Return the (X, Y) coordinate for the center point of the cell that contains the specified text.  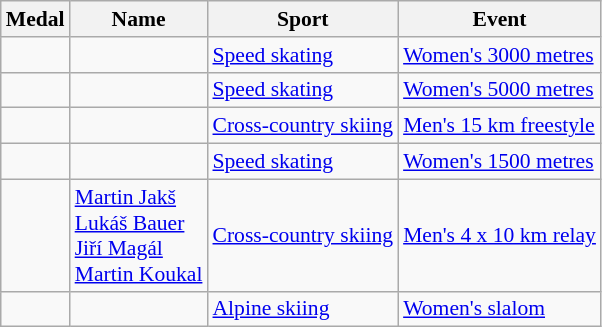
Medal (36, 19)
Alpine skiing (302, 309)
Men's 4 x 10 km relay (500, 235)
Women's 5000 metres (500, 90)
Event (500, 19)
Sport (302, 19)
Name (139, 19)
Men's 15 km freestyle (500, 126)
Martin JakšLukáš BauerJiří MagálMartin Koukal (139, 235)
Women's 3000 metres (500, 55)
Women's 1500 metres (500, 162)
Women's slalom (500, 309)
